Pinpoint the cell where the given text exists, returning its [X, Y] midpoint coordinate. 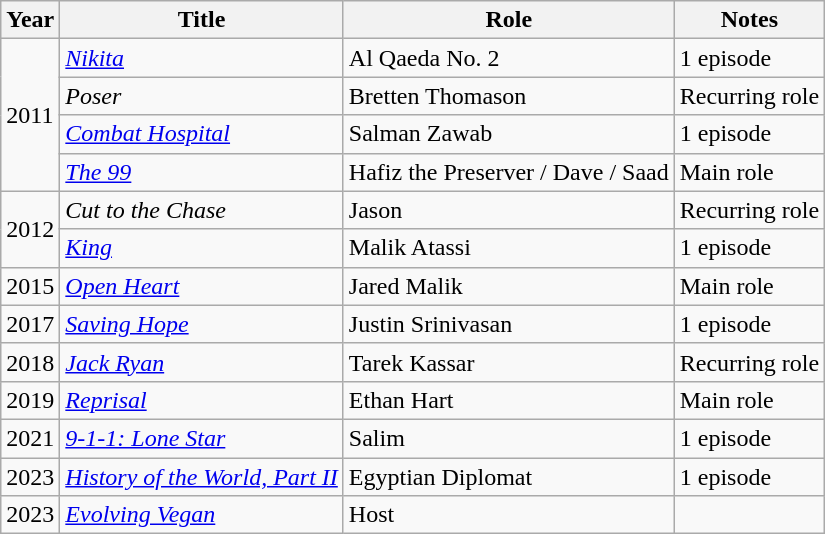
Jack Ryan [202, 362]
Salman Zawab [508, 134]
Title [202, 20]
Saving Hope [202, 324]
Hafiz the Preserver / Dave / Saad [508, 172]
Malik Atassi [508, 248]
Salim [508, 438]
History of the World, Part II [202, 477]
The 99 [202, 172]
Egyptian Diplomat [508, 477]
Al Qaeda No. 2 [508, 58]
2021 [30, 438]
Poser [202, 96]
2019 [30, 400]
Tarek Kassar [508, 362]
Reprisal [202, 400]
2017 [30, 324]
Cut to the Chase [202, 210]
Role [508, 20]
2015 [30, 286]
9-1-1: Lone Star [202, 438]
Nikita [202, 58]
Ethan Hart [508, 400]
Open Heart [202, 286]
King [202, 248]
Notes [749, 20]
Host [508, 515]
2012 [30, 229]
Justin Srinivasan [508, 324]
2011 [30, 115]
Combat Hospital [202, 134]
Bretten Thomason [508, 96]
Jason [508, 210]
Year [30, 20]
Jared Malik [508, 286]
2018 [30, 362]
Evolving Vegan [202, 515]
